Capture the cell that displays the provided text and extract its [x, y] central coordinate. 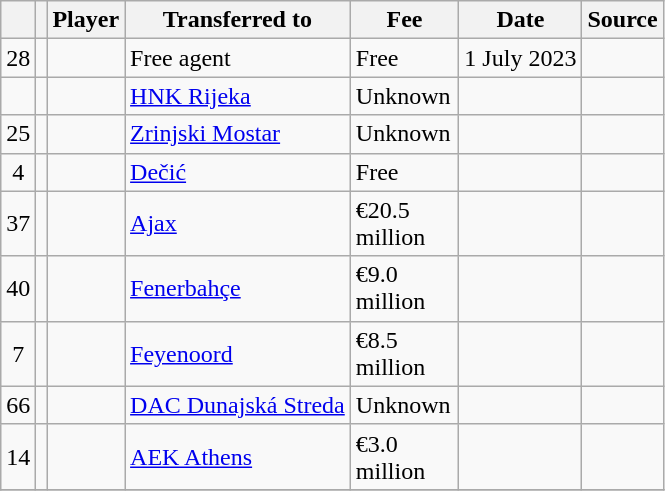
HNK Rijeka [238, 96]
7 [18, 354]
Date [520, 20]
Source [622, 20]
28 [18, 58]
37 [18, 224]
DAC Dunajská Streda [238, 405]
€8.5 million [404, 354]
Fee [404, 20]
Transferred to [238, 20]
Zrinjski Mostar [238, 134]
4 [18, 172]
AEK Athens [238, 456]
Free agent [238, 58]
Feyenoord [238, 354]
Player [86, 20]
€20.5 million [404, 224]
14 [18, 456]
Fenerbahçe [238, 288]
66 [18, 405]
Ajax [238, 224]
Dečić [238, 172]
40 [18, 288]
25 [18, 134]
1 July 2023 [520, 58]
€3.0 million [404, 456]
€9.0 million [404, 288]
